Search for the cell housing the specified text and yield its [x, y] center coordinate. 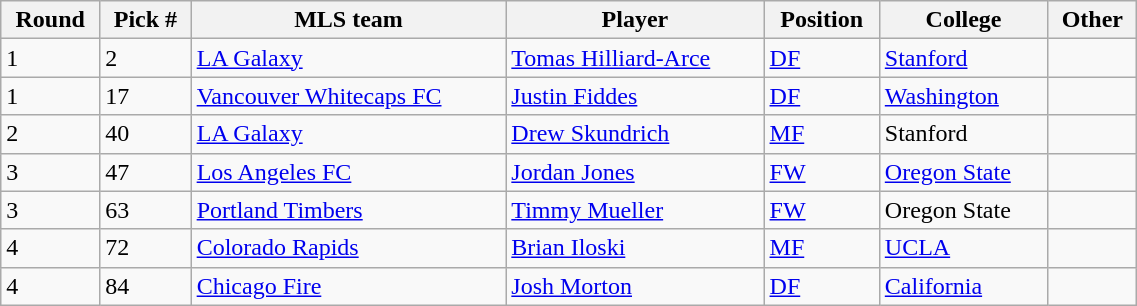
Colorado Rapids [348, 248]
California [964, 286]
47 [146, 172]
Portland Timbers [348, 210]
17 [146, 96]
Other [1092, 20]
84 [146, 286]
MLS team [348, 20]
Pick # [146, 20]
College [964, 20]
Chicago Fire [348, 286]
Position [822, 20]
Timmy Mueller [635, 210]
UCLA [964, 248]
Round [50, 20]
Vancouver Whitecaps FC [348, 96]
Justin Fiddes [635, 96]
Josh Morton [635, 286]
Jordan Jones [635, 172]
Drew Skundrich [635, 134]
72 [146, 248]
Player [635, 20]
Los Angeles FC [348, 172]
Tomas Hilliard-Arce [635, 58]
Washington [964, 96]
63 [146, 210]
Brian Iloski [635, 248]
40 [146, 134]
